Extract the [x, y] coordinate from the center of the cell holding the provided text.  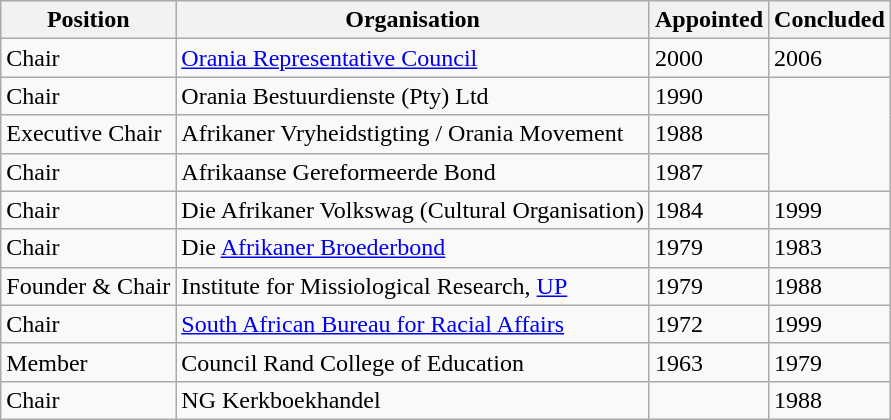
1984 [708, 210]
Position [88, 20]
1972 [708, 324]
1987 [708, 172]
Orania Bestuurdienste (Pty) Ltd [413, 96]
Die Afrikaner Broederbond [413, 248]
1990 [708, 96]
2000 [708, 58]
1983 [830, 248]
1963 [708, 362]
Concluded [830, 20]
Council Rand College of Education [413, 362]
Institute for Missiological Research, UP [413, 286]
Orania Representative Council [413, 58]
Member [88, 362]
NG Kerkboekhandel [413, 400]
2006 [830, 58]
Executive Chair [88, 134]
South African Bureau for Racial Affairs [413, 324]
Die Afrikaner Volkswag (Cultural Organisation) [413, 210]
Afrikaner Vryheidstigting / Orania Movement [413, 134]
Organisation [413, 20]
Appointed [708, 20]
Founder & Chair [88, 286]
Afrikaanse Gereformeerde Bond [413, 172]
